Locate the cell with the specified text and output its [x, y] center coordinate. 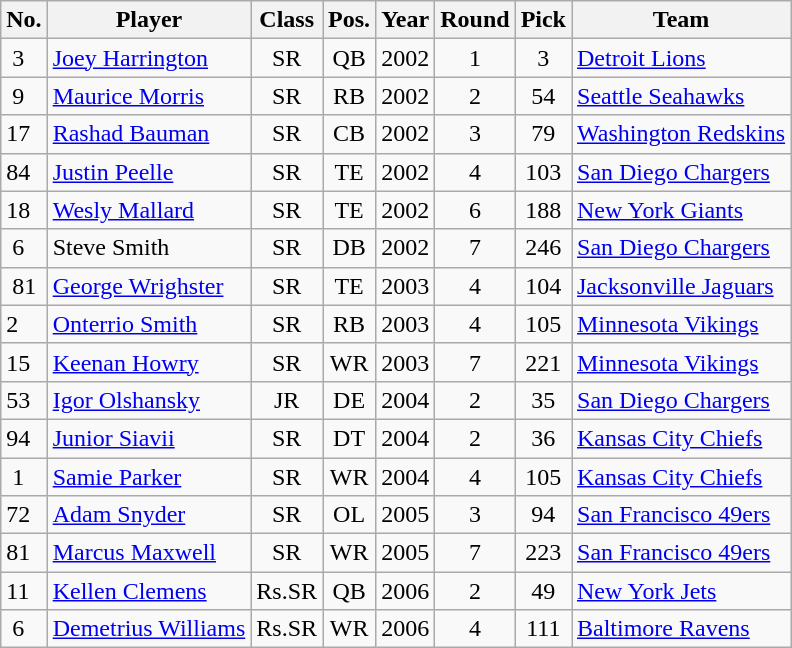
Onterrio Smith [149, 324]
221 [543, 362]
George Wrighster [149, 286]
Samie Parker [149, 477]
DE [350, 400]
35 [543, 400]
79 [543, 134]
Class [287, 20]
36 [543, 438]
Jacksonville Jaguars [682, 286]
84 [24, 172]
JR [287, 400]
No. [24, 20]
Pos. [350, 20]
Round [475, 20]
11 [24, 591]
104 [543, 286]
223 [543, 553]
246 [543, 248]
53 [24, 400]
Maurice Morris [149, 96]
18 [24, 210]
103 [543, 172]
17 [24, 134]
Junior Siavii [149, 438]
Wesly Mallard [149, 210]
54 [543, 96]
Steve Smith [149, 248]
9 [24, 96]
Year [406, 20]
Player [149, 20]
188 [543, 210]
Igor Olshansky [149, 400]
Kellen Clemens [149, 591]
Baltimore Ravens [682, 629]
Joey Harrington [149, 58]
Justin Peelle [149, 172]
Rashad Bauman [149, 134]
Adam Snyder [149, 515]
72 [24, 515]
New York Giants [682, 210]
15 [24, 362]
Pick [543, 20]
CB [350, 134]
111 [543, 629]
Demetrius Williams [149, 629]
Washington Redskins [682, 134]
49 [543, 591]
Detroit Lions [682, 58]
DT [350, 438]
New York Jets [682, 591]
OL [350, 515]
DB [350, 248]
Marcus Maxwell [149, 553]
Team [682, 20]
Seattle Seahawks [682, 96]
Keenan Howry [149, 362]
